Search for the cell housing the specified text and yield its (x, y) center coordinate. 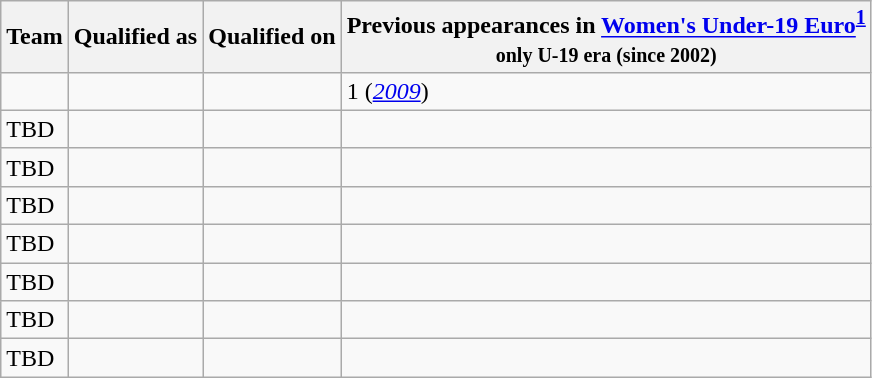
Previous appearances in Women's Under-19 Euro1only U-19 era (since 2002) (606, 37)
1 (2009) (606, 91)
Team (35, 37)
Qualified on (272, 37)
Qualified as (135, 37)
